Search for the cell housing the specified text and yield its (X, Y) center coordinate. 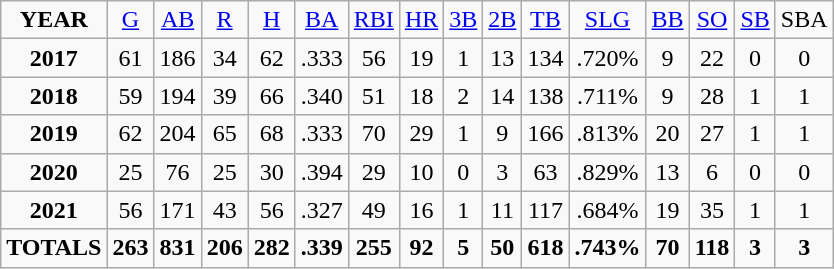
.829% (608, 172)
2020 (54, 172)
171 (178, 210)
117 (546, 210)
.339 (322, 248)
76 (178, 172)
134 (546, 58)
.327 (322, 210)
BA (322, 20)
2 (464, 96)
SLG (608, 20)
SB (755, 20)
43 (224, 210)
RBI (374, 20)
255 (374, 248)
G (130, 20)
263 (130, 248)
.684% (608, 210)
2B (502, 20)
65 (224, 134)
2018 (54, 96)
61 (130, 58)
.711% (608, 96)
186 (178, 58)
BB (668, 20)
5 (464, 248)
138 (546, 96)
204 (178, 134)
118 (712, 248)
51 (374, 96)
SO (712, 20)
206 (224, 248)
SBA (804, 20)
H (272, 20)
30 (272, 172)
68 (272, 134)
R (224, 20)
TB (546, 20)
6 (712, 172)
22 (712, 58)
194 (178, 96)
59 (130, 96)
50 (502, 248)
618 (546, 248)
.394 (322, 172)
10 (421, 172)
66 (272, 96)
2021 (54, 210)
HR (421, 20)
34 (224, 58)
3B (464, 20)
.813% (608, 134)
AB (178, 20)
27 (712, 134)
18 (421, 96)
166 (546, 134)
2019 (54, 134)
92 (421, 248)
35 (712, 210)
28 (712, 96)
49 (374, 210)
39 (224, 96)
2017 (54, 58)
YEAR (54, 20)
63 (546, 172)
20 (668, 134)
14 (502, 96)
282 (272, 248)
.340 (322, 96)
831 (178, 248)
11 (502, 210)
16 (421, 210)
.743% (608, 248)
.720% (608, 58)
TOTALS (54, 248)
